Find where the given text appears and provide that cell's center as [x, y] coordinate. 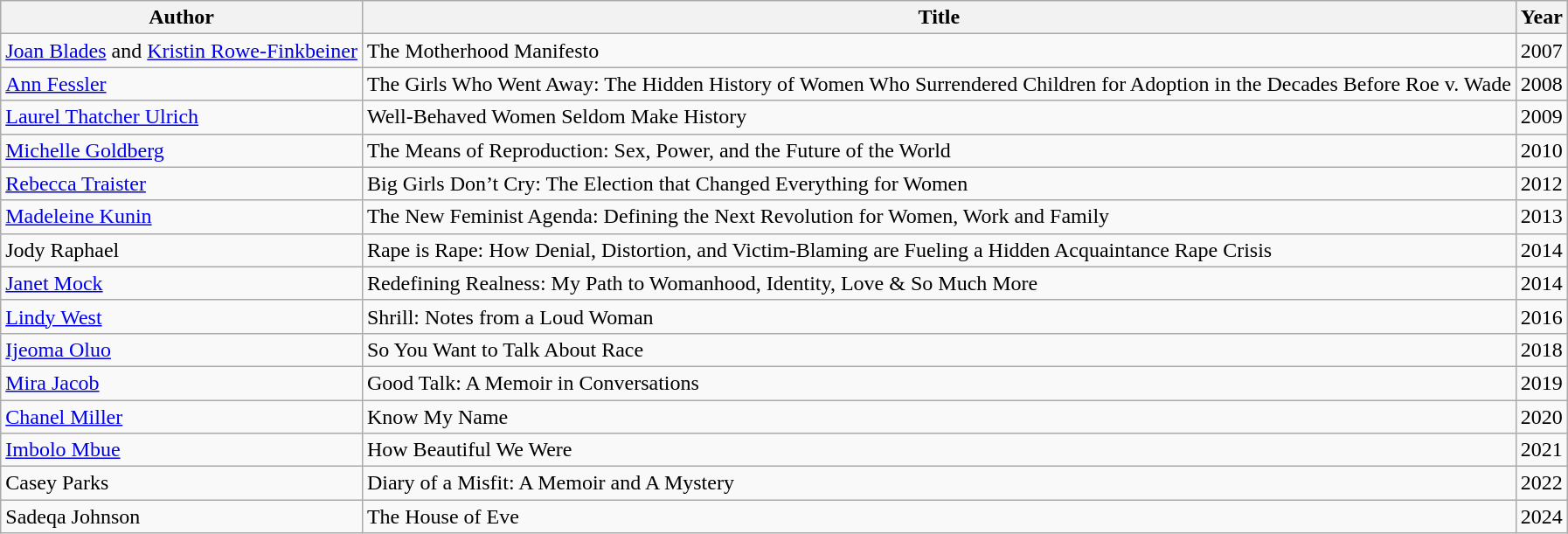
Know My Name [939, 417]
Lindy West [182, 316]
Author [182, 17]
Mira Jacob [182, 383]
Rebecca Traister [182, 184]
2020 [1542, 417]
2012 [1542, 184]
Imbolo Mbue [182, 450]
Well-Behaved Women Seldom Make History [939, 117]
Casey Parks [182, 483]
2019 [1542, 383]
Big Girls Don’t Cry: The Election that Changed Everything for Women [939, 184]
Good Talk: A Memoir in Conversations [939, 383]
The Means of Reproduction: Sex, Power, and the Future of the World [939, 150]
2022 [1542, 483]
So You Want to Talk About Race [939, 350]
The House of Eve [939, 517]
Diary of a Misfit: A Memoir and A Mystery [939, 483]
2018 [1542, 350]
2009 [1542, 117]
How Beautiful We Were [939, 450]
Madeleine Kunin [182, 217]
Ijeoma Oluo [182, 350]
The Girls Who Went Away: The Hidden History of Women Who Surrendered Children for Adoption in the Decades Before Roe v. Wade [939, 84]
2024 [1542, 517]
Ann Fessler [182, 84]
Jody Raphael [182, 250]
The New Feminist Agenda: Defining the Next Revolution for Women, Work and Family [939, 217]
Sadeqa Johnson [182, 517]
2021 [1542, 450]
The Motherhood Manifesto [939, 51]
2010 [1542, 150]
2016 [1542, 316]
Rape is Rape: How Denial, Distortion, and Victim-Blaming are Fueling a Hidden Acquaintance Rape Crisis [939, 250]
Chanel Miller [182, 417]
Redefining Realness: My Path to Womanhood, Identity, Love & So Much More [939, 283]
2008 [1542, 84]
Shrill: Notes from a Loud Woman [939, 316]
Michelle Goldberg [182, 150]
Laurel Thatcher Ulrich [182, 117]
Janet Mock [182, 283]
2007 [1542, 51]
2013 [1542, 217]
Year [1542, 17]
Title [939, 17]
Joan Blades and Kristin Rowe-Finkbeiner [182, 51]
